Capture the cell that displays the provided text and extract its [X, Y] central coordinate. 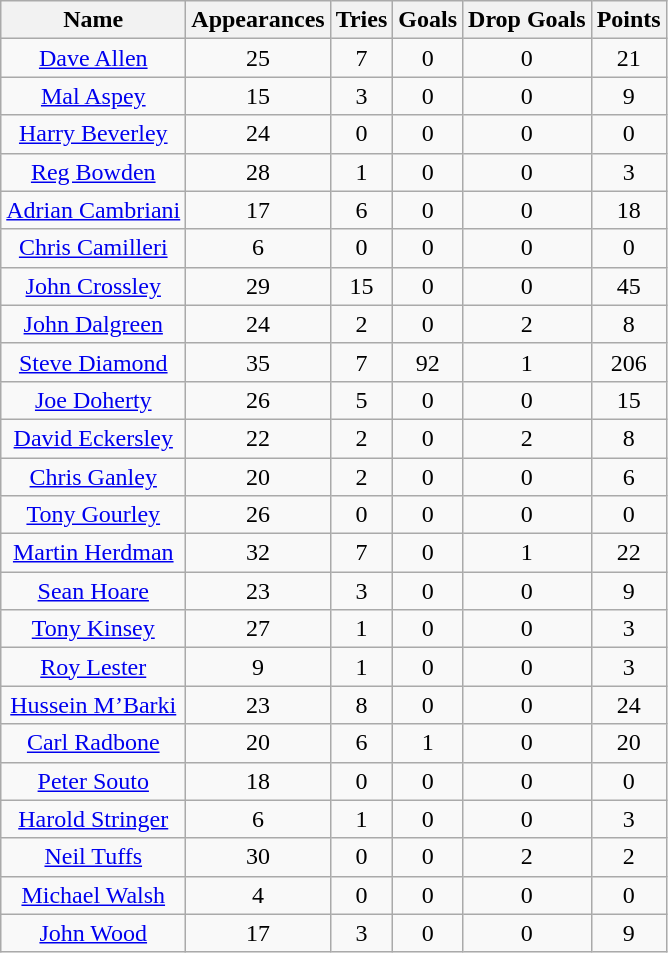
Tony Kinsey [94, 629]
21 [628, 58]
29 [258, 286]
Hussein M’Barki [94, 705]
Mal Aspey [94, 96]
Chris Camilleri [94, 248]
Chris Ganley [94, 477]
Name [94, 20]
25 [258, 58]
Reg Bowden [94, 172]
Adrian Cambriani [94, 210]
35 [258, 362]
Martin Herdman [94, 553]
Carl Radbone [94, 743]
David Eckersley [94, 438]
Appearances [258, 20]
Goals [428, 20]
Steve Diamond [94, 362]
John Crossley [94, 286]
Michael Walsh [94, 895]
Points [628, 20]
Drop Goals [528, 20]
Joe Doherty [94, 400]
32 [258, 553]
5 [362, 400]
Neil Tuffs [94, 857]
Roy Lester [94, 667]
Tries [362, 20]
27 [258, 629]
Harold Stringer [94, 819]
45 [628, 286]
John Wood [94, 933]
206 [628, 362]
92 [428, 362]
Sean Hoare [94, 591]
30 [258, 857]
Harry Beverley [94, 134]
Tony Gourley [94, 515]
John Dalgreen [94, 324]
28 [258, 172]
Peter Souto [94, 781]
4 [258, 895]
Dave Allen [94, 58]
